Capture the cell that displays the provided text and extract its (X, Y) central coordinate. 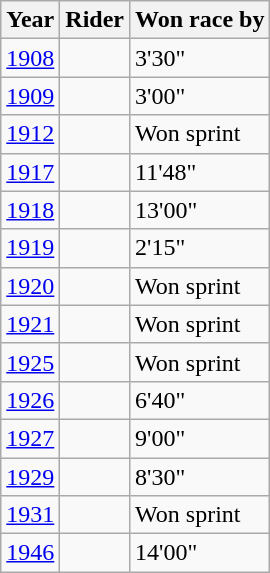
14'00" (200, 553)
1925 (30, 362)
1921 (30, 324)
1909 (30, 96)
1908 (30, 58)
2'15" (200, 248)
Rider (95, 20)
1931 (30, 515)
11'48" (200, 172)
1919 (30, 248)
3'00" (200, 96)
1917 (30, 172)
3'30" (200, 58)
1926 (30, 400)
1912 (30, 134)
1929 (30, 477)
13'00" (200, 210)
1927 (30, 438)
6'40" (200, 400)
9'00" (200, 438)
1920 (30, 286)
Won race by (200, 20)
Year (30, 20)
1918 (30, 210)
8'30" (200, 477)
1946 (30, 553)
